Output the (X, Y) coordinate of the center of the cell containing the given text.  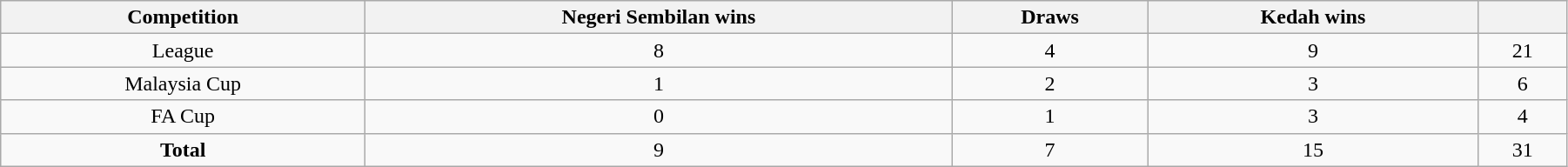
League (183, 50)
Negeri Sembilan wins (660, 17)
21 (1523, 50)
8 (660, 50)
7 (1049, 150)
FA Cup (183, 117)
Draws (1049, 17)
15 (1313, 150)
Competition (183, 17)
2 (1049, 83)
Malaysia Cup (183, 83)
Kedah wins (1313, 17)
6 (1523, 83)
0 (660, 117)
31 (1523, 150)
Total (183, 150)
